Scan for the cell matching the given text and deliver its [X, Y] coordinate at center. 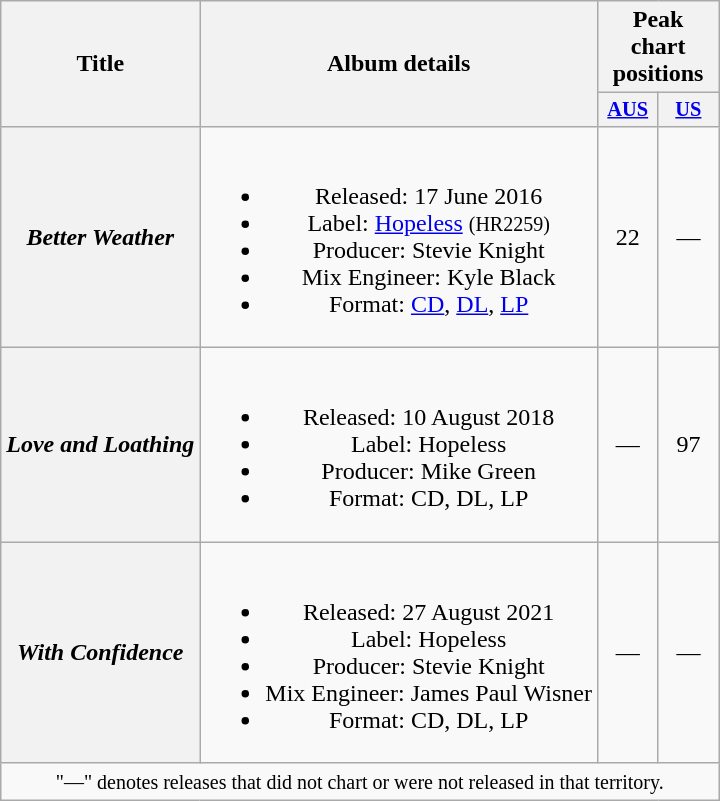
US [688, 110]
Album details [399, 64]
With Confidence [100, 652]
Released: 17 June 2016Label: Hopeless (HR2259)Producer: Stevie KnightMix Engineer: Kyle BlackFormat: CD, DL, LP [399, 236]
97 [688, 445]
AUS [628, 110]
Released: 27 August 2021Label: HopelessProducer: Stevie KnightMix Engineer: James Paul WisnerFormat: CD, DL, LP [399, 652]
Title [100, 64]
Peak chart positions [658, 47]
Love and Loathing [100, 445]
Better Weather [100, 236]
Released: 10 August 2018Label: HopelessProducer: Mike GreenFormat: CD, DL, LP [399, 445]
"—" denotes releases that did not chart or were not released in that territory. [360, 782]
22 [628, 236]
